Find where the given text appears and provide that cell's center as (X, Y) coordinate. 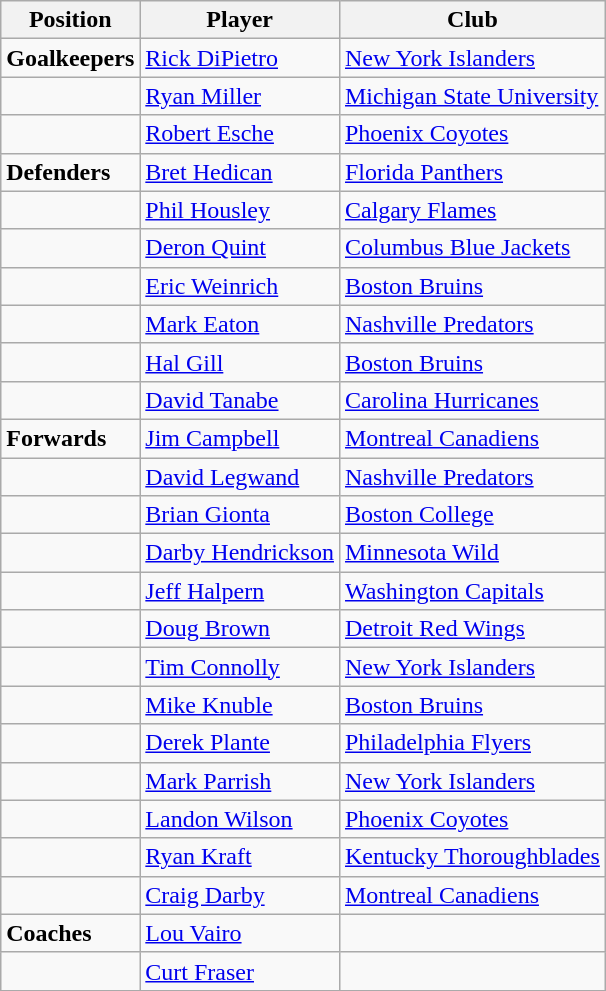
Philadelphia Flyers (472, 743)
Defenders (70, 172)
Tim Connolly (240, 667)
Mark Eaton (240, 324)
Minnesota Wild (472, 553)
David Tanabe (240, 400)
Club (472, 20)
Deron Quint (240, 248)
Florida Panthers (472, 172)
Forwards (70, 438)
Position (70, 20)
Phil Housley (240, 210)
Ryan Kraft (240, 857)
Mike Knuble (240, 705)
Doug Brown (240, 629)
Goalkeepers (70, 58)
Craig Darby (240, 895)
Rick DiPietro (240, 58)
Washington Capitals (472, 591)
Eric Weinrich (240, 286)
Kentucky Thoroughblades (472, 857)
Coaches (70, 933)
Hal Gill (240, 362)
Columbus Blue Jackets (472, 248)
Jim Campbell (240, 438)
Player (240, 20)
Mark Parrish (240, 781)
Calgary Flames (472, 210)
Landon Wilson (240, 819)
Robert Esche (240, 134)
Curt Fraser (240, 971)
Darby Hendrickson (240, 553)
Michigan State University (472, 96)
Boston College (472, 515)
Ryan Miller (240, 96)
Bret Hedican (240, 172)
Detroit Red Wings (472, 629)
Jeff Halpern (240, 591)
Derek Plante (240, 743)
Lou Vairo (240, 933)
Brian Gionta (240, 515)
Carolina Hurricanes (472, 400)
David Legwand (240, 477)
